Return (x, y) of the center of cell containing provided text 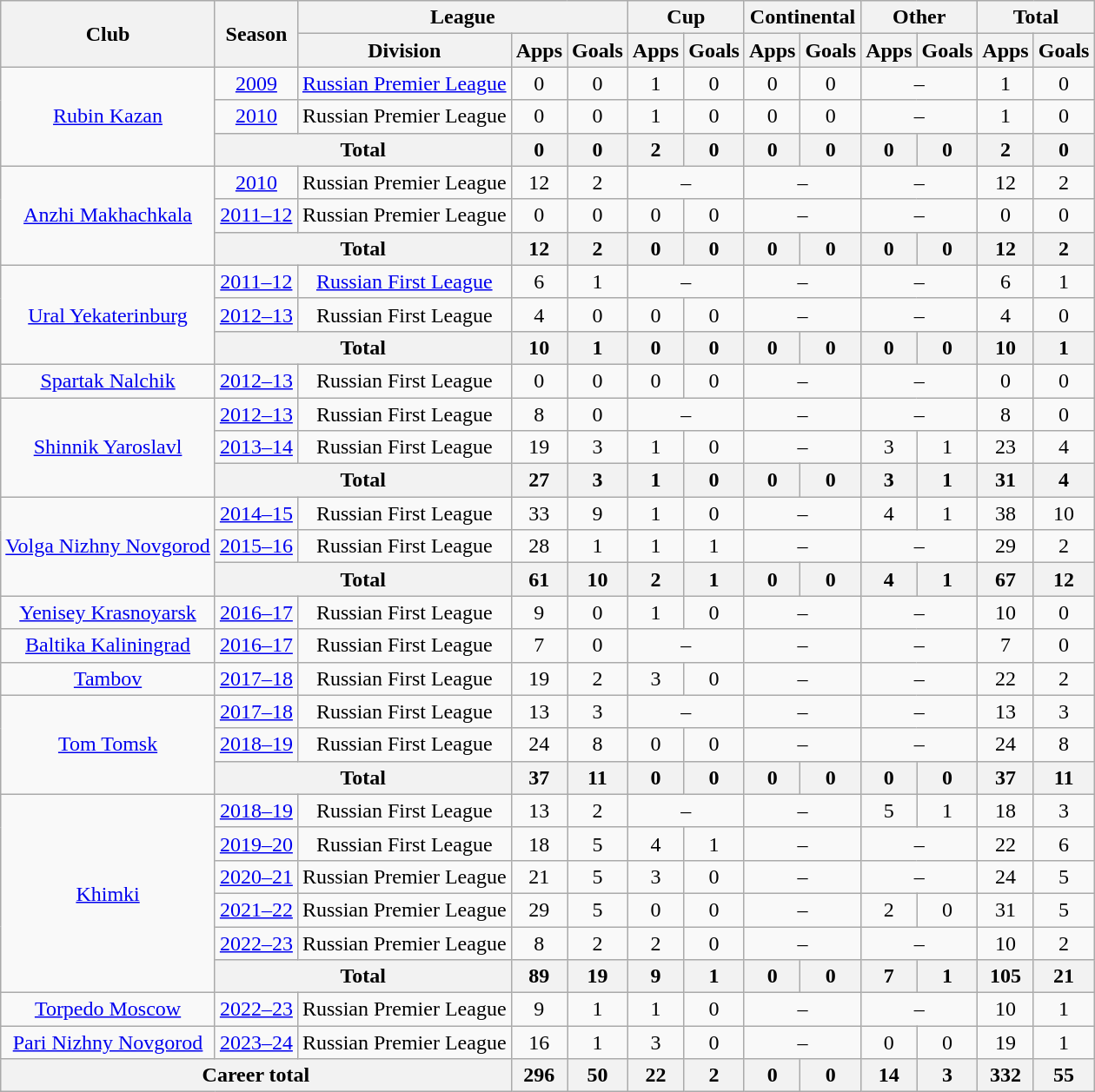
League (462, 17)
Volga Nizhny Novgorod (108, 546)
Shinnik Yaroslavl (108, 447)
50 (598, 1075)
28 (539, 546)
2021–22 (255, 910)
Tambov (108, 678)
Khimki (108, 893)
2020–21 (255, 877)
Yenisey Krasnoyarsk (108, 612)
Rubin Kazan (108, 116)
Cup (686, 17)
38 (1005, 513)
2015–16 (255, 546)
61 (539, 579)
Spartak Nalchik (108, 381)
Continental (802, 17)
27 (539, 480)
2019–20 (255, 844)
Pari Nizhny Novgorod (108, 1042)
67 (1005, 579)
Season (255, 34)
89 (539, 976)
Division (404, 50)
2013–14 (255, 447)
2023–24 (255, 1042)
Club (108, 34)
332 (1005, 1075)
Career total (255, 1075)
Ural Yekaterinburg (108, 314)
33 (539, 513)
2009 (255, 83)
14 (889, 1075)
16 (539, 1042)
Torpedo Moscow (108, 1009)
296 (539, 1075)
Baltika Kaliningrad (108, 645)
55 (1064, 1075)
Other (919, 17)
23 (1005, 447)
105 (1005, 976)
2014–15 (255, 513)
Anzhi Makhachkala (108, 215)
Tom Tomsk (108, 745)
